Return (x, y) of the center of cell containing provided text 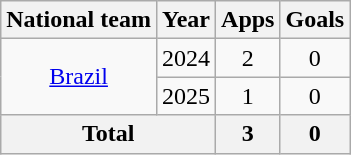
1 (248, 96)
2 (248, 58)
2025 (186, 96)
3 (248, 134)
National team (79, 20)
Brazil (79, 77)
Year (186, 20)
Goals (315, 20)
Total (108, 134)
Apps (248, 20)
2024 (186, 58)
